Return the (x, y) coordinate for the center point of the cell that contains the specified text.  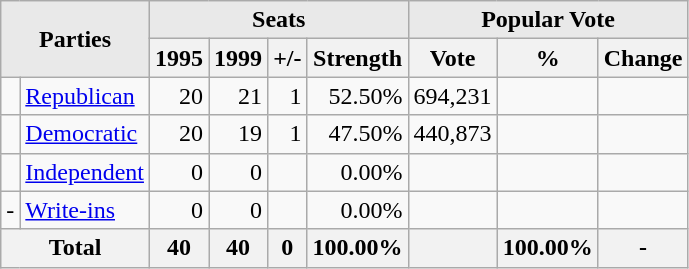
Seats (278, 20)
+/- (288, 58)
Democratic (85, 134)
Write-ins (85, 210)
694,231 (452, 96)
1999 (238, 58)
21 (238, 96)
Independent (85, 172)
Popular Vote (548, 20)
Parties (76, 39)
% (548, 58)
Republican (85, 96)
Vote (452, 58)
440,873 (452, 134)
Change (643, 58)
47.50% (358, 134)
1995 (178, 58)
Strength (358, 58)
19 (238, 134)
52.50% (358, 96)
Total (76, 248)
